Return the (X, Y) coordinate for the center point of the cell that contains the specified text.  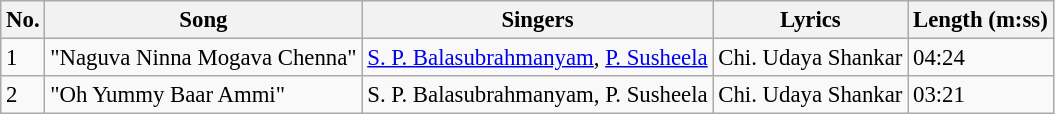
2 (23, 95)
Song (204, 20)
04:24 (980, 58)
"Oh Yummy Baar Ammi" (204, 95)
"Naguva Ninna Mogava Chenna" (204, 58)
No. (23, 20)
Lyrics (810, 20)
Singers (538, 20)
1 (23, 58)
03:21 (980, 95)
Length (m:ss) (980, 20)
